Provide the [X, Y] coordinate of the cell's center where the given text is located.  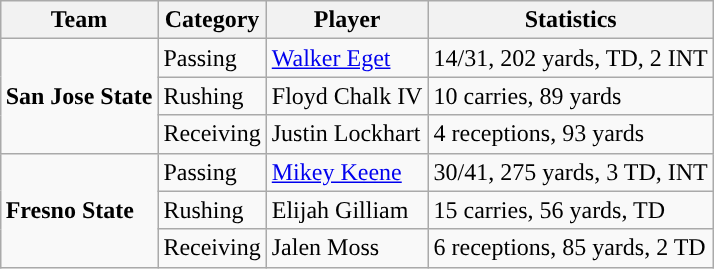
Jalen Moss [347, 248]
4 receptions, 93 yards [570, 134]
15 carries, 56 yards, TD [570, 210]
Statistics [570, 20]
Elijah Gilliam [347, 210]
14/31, 202 yards, TD, 2 INT [570, 58]
6 receptions, 85 yards, 2 TD [570, 248]
Category [212, 20]
10 carries, 89 yards [570, 96]
Justin Lockhart [347, 134]
Mikey Keene [347, 172]
Walker Eget [347, 58]
Player [347, 20]
30/41, 275 yards, 3 TD, INT [570, 172]
Fresno State [79, 210]
Floyd Chalk IV [347, 96]
San Jose State [79, 96]
Team [79, 20]
